Detect which cell encompasses the target text, then output its (X, Y) center coordinate. 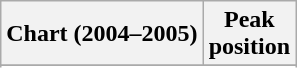
Chart (2004–2005) (102, 34)
Peakposition (249, 34)
